Extract the [X, Y] coordinate from the center of the cell holding the provided text.  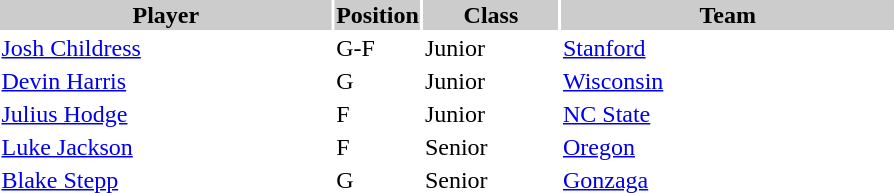
Class [490, 15]
Luke Jackson [166, 147]
NC State [728, 114]
Oregon [728, 147]
Josh Childress [166, 48]
Player [166, 15]
Senior [490, 147]
G-F [378, 48]
Wisconsin [728, 81]
Stanford [728, 48]
Julius Hodge [166, 114]
Team [728, 15]
G [378, 81]
Position [378, 15]
Devin Harris [166, 81]
